Scan for the cell matching the given text and deliver its (X, Y) coordinate at center. 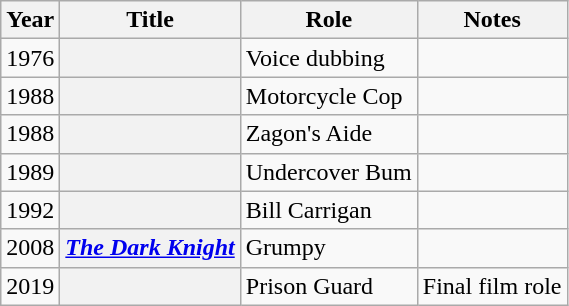
Title (150, 20)
1976 (30, 58)
1989 (30, 172)
2008 (30, 248)
Notes (492, 20)
Motorcycle Cop (328, 96)
Role (328, 20)
Bill Carrigan (328, 210)
The Dark Knight (150, 248)
1992 (30, 210)
Undercover Bum (328, 172)
2019 (30, 286)
Grumpy (328, 248)
Prison Guard (328, 286)
Zagon's Aide (328, 134)
Year (30, 20)
Voice dubbing (328, 58)
Final film role (492, 286)
